Identify which cell holds the provided text, then report its (x, y) central coordinate. 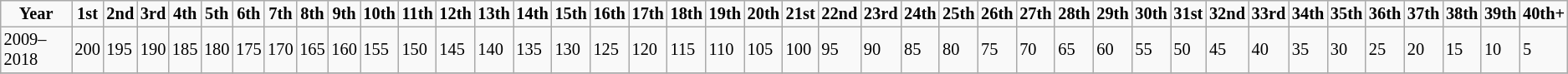
29th (1112, 14)
45 (1228, 50)
20 (1423, 50)
175 (248, 50)
24th (920, 14)
39th (1500, 14)
20th (764, 14)
180 (217, 50)
28th (1074, 14)
55 (1151, 50)
30th (1151, 14)
3rd (153, 14)
105 (764, 50)
17th (648, 14)
12th (456, 14)
36th (1385, 14)
25th (958, 14)
30 (1346, 50)
70 (1035, 50)
80 (958, 50)
95 (840, 50)
65 (1074, 50)
2nd (120, 14)
Year (37, 14)
25 (1385, 50)
32nd (1228, 14)
16th (610, 14)
40th+ (1544, 14)
23rd (881, 14)
22nd (840, 14)
34th (1308, 14)
50 (1189, 50)
120 (648, 50)
35th (1346, 14)
75 (997, 50)
130 (571, 50)
8th (312, 14)
31st (1189, 14)
185 (185, 50)
5th (217, 14)
5 (1544, 50)
150 (418, 50)
33rd (1269, 14)
60 (1112, 50)
35 (1308, 50)
140 (494, 50)
2009–2018 (37, 50)
100 (801, 50)
19th (725, 14)
15th (571, 14)
6th (248, 14)
115 (687, 50)
10 (1500, 50)
125 (610, 50)
190 (153, 50)
4th (185, 14)
11th (418, 14)
85 (920, 50)
1st (88, 14)
15 (1462, 50)
7th (280, 14)
145 (456, 50)
195 (120, 50)
135 (533, 50)
10th (380, 14)
14th (533, 14)
170 (280, 50)
13th (494, 14)
37th (1423, 14)
26th (997, 14)
18th (687, 14)
9th (345, 14)
40 (1269, 50)
27th (1035, 14)
21st (801, 14)
200 (88, 50)
165 (312, 50)
110 (725, 50)
160 (345, 50)
38th (1462, 14)
155 (380, 50)
90 (881, 50)
